Provide the [x, y] coordinate of the cell's center where the given text is located.  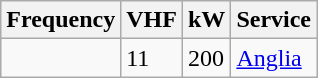
kW [206, 20]
Frequency [61, 20]
Anglia [274, 58]
VHF [152, 20]
11 [152, 58]
200 [206, 58]
Service [274, 20]
